Return (x, y) of the center of cell containing provided text 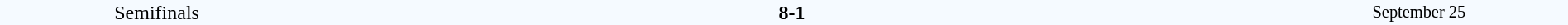
September 25 (1419, 12)
8-1 (791, 12)
Semifinals (157, 12)
